Find where the given text appears and provide that cell's center as (x, y) coordinate. 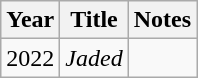
Jaded (94, 58)
Year (30, 20)
Title (94, 20)
2022 (30, 58)
Notes (162, 20)
